For the text-containing cell, return its midpoint in [X, Y] coordinate format. 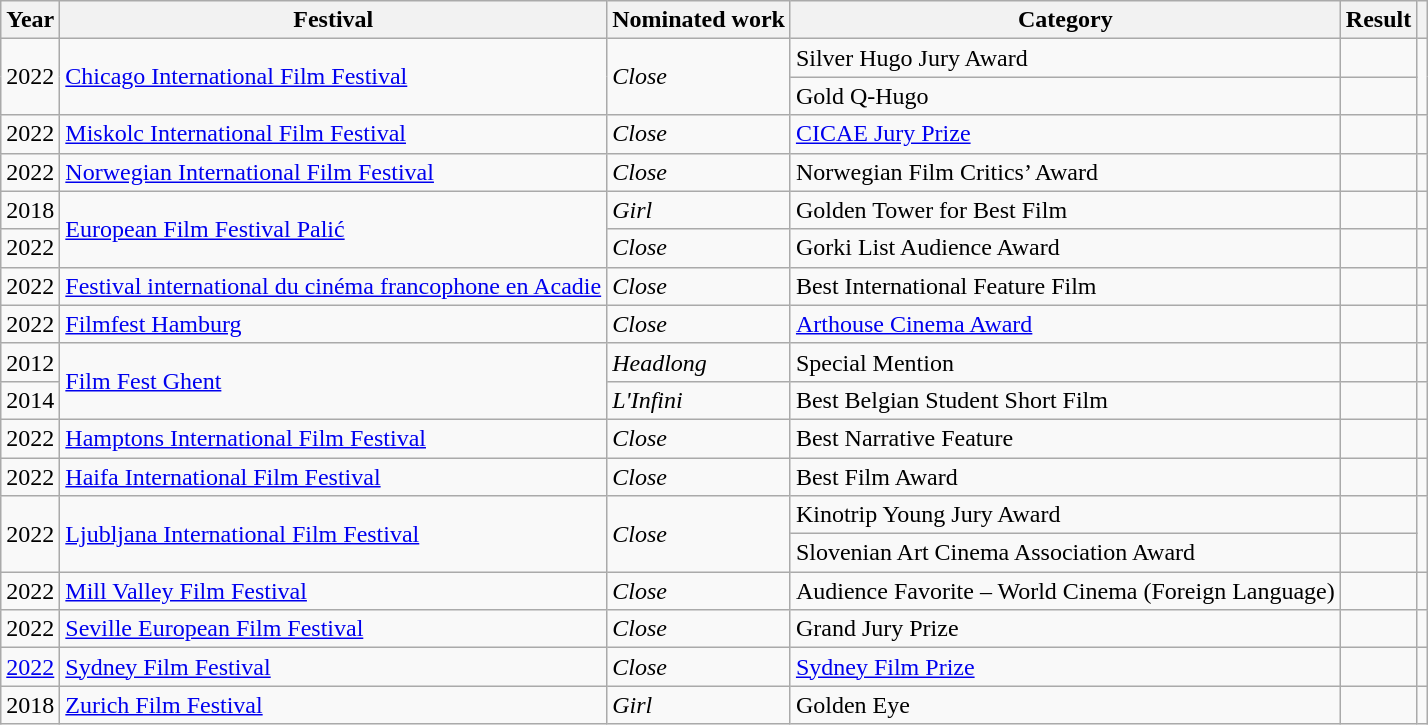
Miskolc International Film Festival [334, 134]
Best Narrative Feature [1065, 438]
CICAE Jury Prize [1065, 134]
Sydney Film Festival [334, 667]
Audience Favorite – World Cinema (Foreign Language) [1065, 591]
Best International Feature Film [1065, 286]
Sydney Film Prize [1065, 667]
Norwegian International Film Festival [334, 172]
Kinotrip Young Jury Award [1065, 515]
Festival [334, 20]
Best Film Award [1065, 477]
Filmfest Hamburg [334, 324]
Best Belgian Student Short Film [1065, 400]
Gold Q-Hugo [1065, 96]
Category [1065, 20]
Silver Hugo Jury Award [1065, 58]
Result [1378, 20]
Slovenian Art Cinema Association Award [1065, 553]
Grand Jury Prize [1065, 629]
Nominated work [699, 20]
Golden Tower for Best Film [1065, 210]
Arthouse Cinema Award [1065, 324]
Mill Valley Film Festival [334, 591]
2012 [30, 362]
Film Fest Ghent [334, 381]
European Film Festival Palić [334, 229]
Golden Eye [1065, 705]
Chicago International Film Festival [334, 77]
Haifa International Film Festival [334, 477]
Zurich Film Festival [334, 705]
Norwegian Film Critics’ Award [1065, 172]
Seville European Film Festival [334, 629]
2014 [30, 400]
Gorki List Audience Award [1065, 248]
Ljubljana International Film Festival [334, 534]
L'Infini [699, 400]
Headlong [699, 362]
Year [30, 20]
Festival international du cinéma francophone en Acadie [334, 286]
Hamptons International Film Festival [334, 438]
Special Mention [1065, 362]
